Return the [X, Y] coordinate for the center point of the cell that contains the specified text.  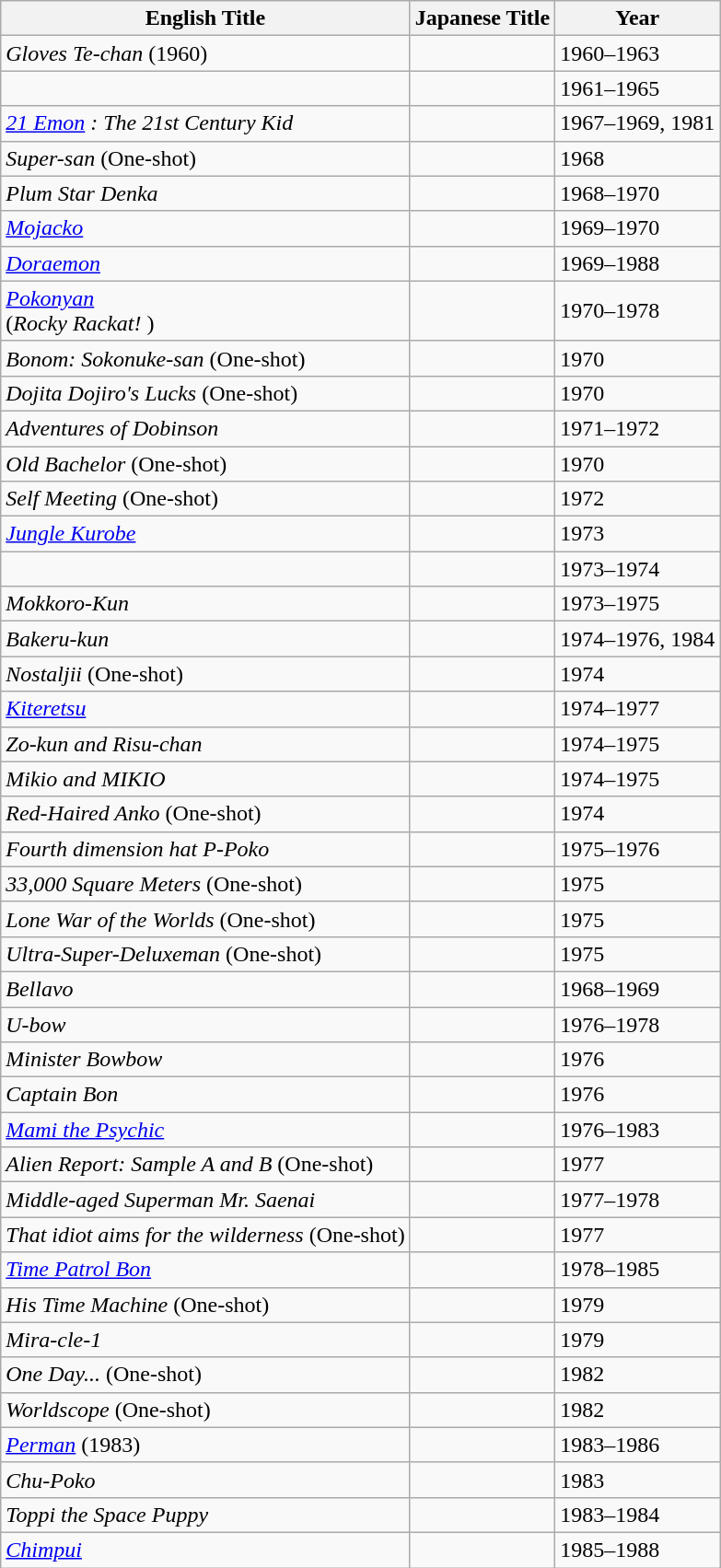
Red-Haired Anko (One-shot) [205, 814]
1974–1976, 1984 [637, 639]
1983 [637, 1480]
1968–1970 [637, 193]
Time Patrol Bon [205, 1270]
1985–1988 [637, 1550]
Worldscope (One-shot) [205, 1410]
Chu-Poko [205, 1480]
Jungle Kurobe [205, 534]
1983–1986 [637, 1445]
1972 [637, 499]
1968 [637, 158]
Doraemon [205, 263]
1973–1975 [637, 604]
English Title [205, 18]
1978–1985 [637, 1270]
Self Meeting (One-shot) [205, 499]
33,000 Square Meters (One-shot) [205, 884]
Plum Star Denka [205, 193]
Perman (1983) [205, 1445]
That idiot aims for the wilderness (One-shot) [205, 1235]
1971–1972 [637, 428]
Old Bachelor (One-shot) [205, 463]
21 Emon : The 21st Century Kid [205, 123]
Super-san (One-shot) [205, 158]
Mira-cle-1 [205, 1340]
Year [637, 18]
1977–1978 [637, 1200]
U-bow [205, 1025]
Gloves Te-chan (1960) [205, 53]
Bakeru-kun [205, 639]
Bellavo [205, 989]
1983–1984 [637, 1515]
Bonom: Sokonuke-san (One-shot) [205, 358]
Middle-aged Superman Mr. Saenai [205, 1200]
Lone War of the Worlds (One-shot) [205, 919]
Mojacko [205, 228]
Alien Report: Sample A and B (One-shot) [205, 1165]
His Time Machine (One-shot) [205, 1305]
1960–1963 [637, 53]
Adventures of Dobinson [205, 428]
1961–1965 [637, 88]
Mikio and MIKIO [205, 779]
One Day... (One-shot) [205, 1375]
1969–1988 [637, 263]
Captain Bon [205, 1095]
1976–1978 [637, 1025]
Pokonyan(Rocky Rackat! ) [205, 311]
Fourth dimension hat P-Poko [205, 849]
1967–1969, 1981 [637, 123]
Mokkoro-Kun [205, 604]
1974–1977 [637, 709]
1968–1969 [637, 989]
1973–1974 [637, 569]
Mami the Psychic [205, 1130]
Japanese Title [483, 18]
Nostaljii (One-shot) [205, 674]
Minister Bowbow [205, 1060]
Kiteretsu [205, 709]
Chimpui [205, 1550]
Ultra-Super-Deluxeman (One-shot) [205, 954]
Toppi the Space Puppy [205, 1515]
Dojita Dojiro's Lucks (One-shot) [205, 393]
1970–1978 [637, 311]
1973 [637, 534]
1975–1976 [637, 849]
1976–1983 [637, 1130]
1969–1970 [637, 228]
Zo-kun and Risu-chan [205, 744]
